Find where the given text appears and provide that cell's center as (x, y) coordinate. 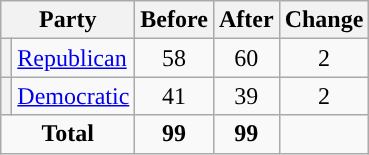
Republican (74, 58)
After (246, 20)
60 (246, 58)
39 (246, 96)
Before (174, 20)
Total (68, 134)
Party (68, 20)
Democratic (74, 96)
58 (174, 58)
41 (174, 96)
Change (324, 20)
